Identify which cell holds the provided text, then report its (X, Y) central coordinate. 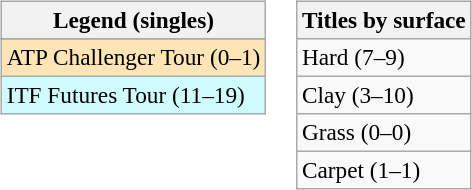
Clay (3–10) (384, 95)
ATP Challenger Tour (0–1) (133, 57)
Hard (7–9) (384, 57)
Carpet (1–1) (384, 171)
Titles by surface (384, 20)
Grass (0–0) (384, 133)
ITF Futures Tour (11–19) (133, 95)
Legend (singles) (133, 20)
